Find where the given text appears and provide that cell's center as (X, Y) coordinate. 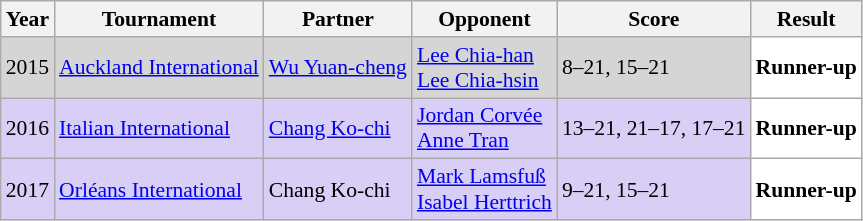
8–21, 15–21 (654, 68)
Tournament (159, 19)
Year (28, 19)
Score (654, 19)
Partner (338, 19)
Italian International (159, 128)
Orléans International (159, 190)
2016 (28, 128)
Auckland International (159, 68)
2017 (28, 190)
Mark Lamsfuß Isabel Herttrich (484, 190)
9–21, 15–21 (654, 190)
Wu Yuan-cheng (338, 68)
Result (806, 19)
Lee Chia-han Lee Chia-hsin (484, 68)
Opponent (484, 19)
Jordan Corvée Anne Tran (484, 128)
13–21, 21–17, 17–21 (654, 128)
2015 (28, 68)
